For the text-containing cell, return its midpoint in [x, y] coordinate format. 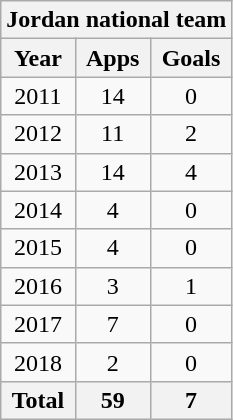
1 [191, 286]
2016 [38, 286]
Total [38, 400]
11 [112, 134]
2015 [38, 248]
2014 [38, 210]
2018 [38, 362]
Year [38, 58]
2013 [38, 172]
3 [112, 286]
2011 [38, 96]
Apps [112, 58]
2017 [38, 324]
59 [112, 400]
Goals [191, 58]
2012 [38, 134]
Jordan national team [116, 20]
